From the cell containing the given text, extract its center point as [X, Y] coordinate. 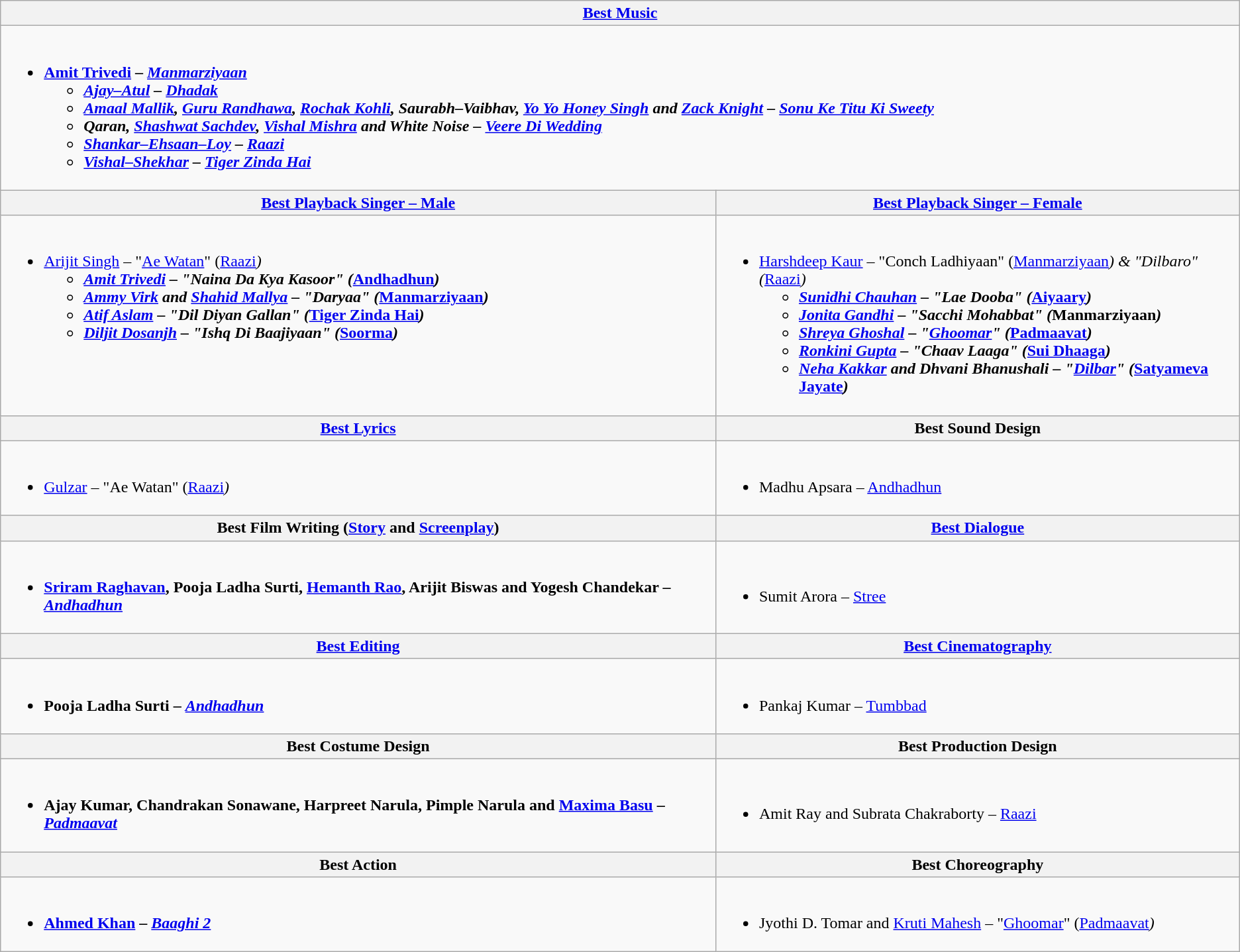
Best Lyrics [358, 428]
Madhu Apsara – Andhadhun [978, 478]
Best Playback Singer – Female [978, 203]
Best Cinematography [978, 646]
Best Choreography [978, 865]
Ajay Kumar, Chandrakan Sonawane, Harpreet Narula, Pimple Narula and Maxima Basu – Padmaavat [358, 805]
Ahmed Khan – Baaghi 2 [358, 914]
Sriram Raghavan, Pooja Ladha Surti, Hemanth Rao, Arijit Biswas and Yogesh Chandekar – Andhadhun [358, 587]
Gulzar – "Ae Watan" (Raazi) [358, 478]
Pankaj Kumar – Tumbbad [978, 696]
Best Sound Design [978, 428]
Best Music [620, 13]
Amit Ray and Subrata Chakraborty – Raazi [978, 805]
Best Production Design [978, 746]
Best Editing [358, 646]
Best Playback Singer – Male [358, 203]
Pooja Ladha Surti – Andhadhun [358, 696]
Jyothi D. Tomar and Kruti Mahesh – "Ghoomar" (Padmaavat) [978, 914]
Sumit Arora – Stree [978, 587]
Best Dialogue [978, 528]
Best Film Writing (Story and Screenplay) [358, 528]
Best Costume Design [358, 746]
Best Action [358, 865]
